Determine the (X, Y) coordinate at the center of the cell enclosing the given text.  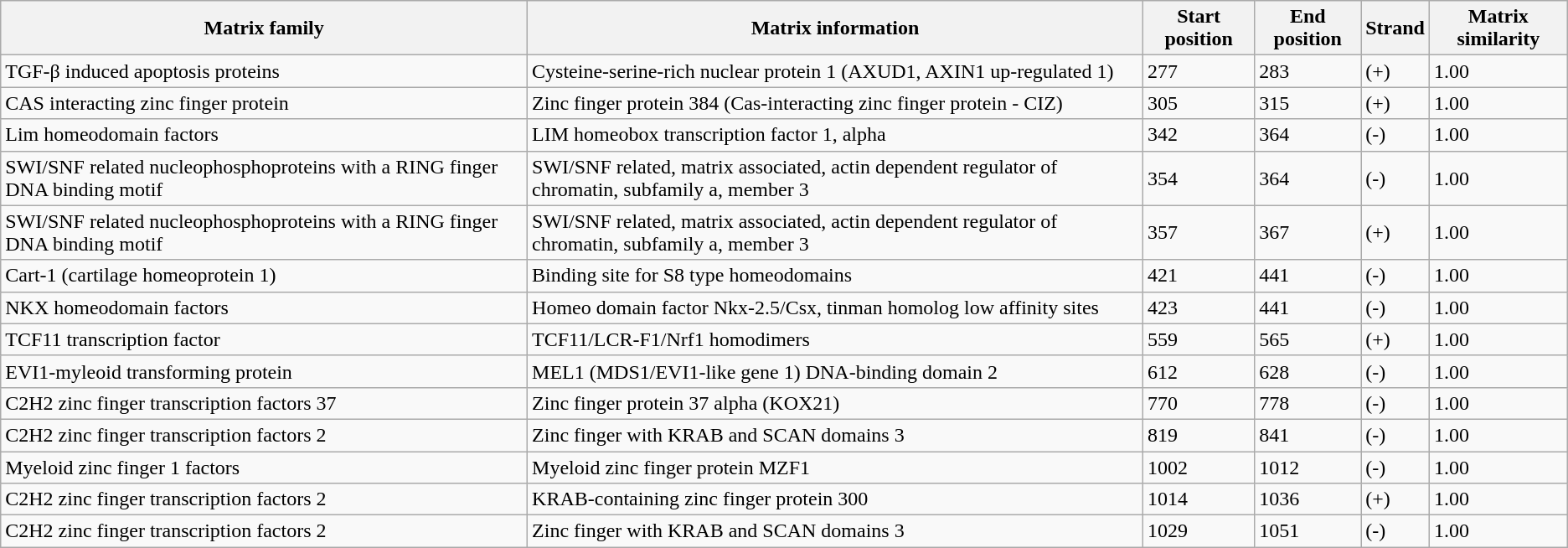
Strand (1395, 28)
423 (1198, 308)
628 (1308, 371)
277 (1198, 71)
1012 (1308, 467)
367 (1308, 233)
Cysteine-serine-rich nuclear protein 1 (AXUD1, AXIN1 up-regulated 1) (836, 71)
1051 (1308, 531)
TGF-β induced apoptosis proteins (265, 71)
Cart-1 (cartilage homeoprotein 1) (265, 276)
Matrix family (265, 28)
841 (1308, 435)
1014 (1198, 499)
TCF11/LCR-F1/Nrf1 homodimers (836, 339)
421 (1198, 276)
End position (1308, 28)
Lim homeodomain factors (265, 135)
Binding site for S8 type homeodomains (836, 276)
1029 (1198, 531)
Zinc finger protein 384 (Cas-interacting zinc finger protein - CIZ) (836, 103)
Matrix similarity (1498, 28)
612 (1198, 371)
C2H2 zinc finger transcription factors 37 (265, 403)
TCF11 transcription factor (265, 339)
354 (1198, 178)
Matrix information (836, 28)
Myeloid zinc finger 1 factors (265, 467)
CAS interacting zinc finger protein (265, 103)
778 (1308, 403)
1036 (1308, 499)
LIM homeobox transcription factor 1, alpha (836, 135)
283 (1308, 71)
Myeloid zinc finger protein MZF1 (836, 467)
Zinc finger protein 37 alpha (KOX21) (836, 403)
342 (1198, 135)
305 (1198, 103)
357 (1198, 233)
770 (1198, 403)
1002 (1198, 467)
565 (1308, 339)
315 (1308, 103)
Homeo domain factor Nkx-2.5/Csx, tinman homolog low affinity sites (836, 308)
MEL1 (MDS1/EVI1-like gene 1) DNA-binding domain 2 (836, 371)
KRAB-containing zinc finger protein 300 (836, 499)
559 (1198, 339)
EVI1-myleoid transforming protein (265, 371)
Start position (1198, 28)
NKX homeodomain factors (265, 308)
819 (1198, 435)
